Detect which cell encompasses the target text, then output its [X, Y] center coordinate. 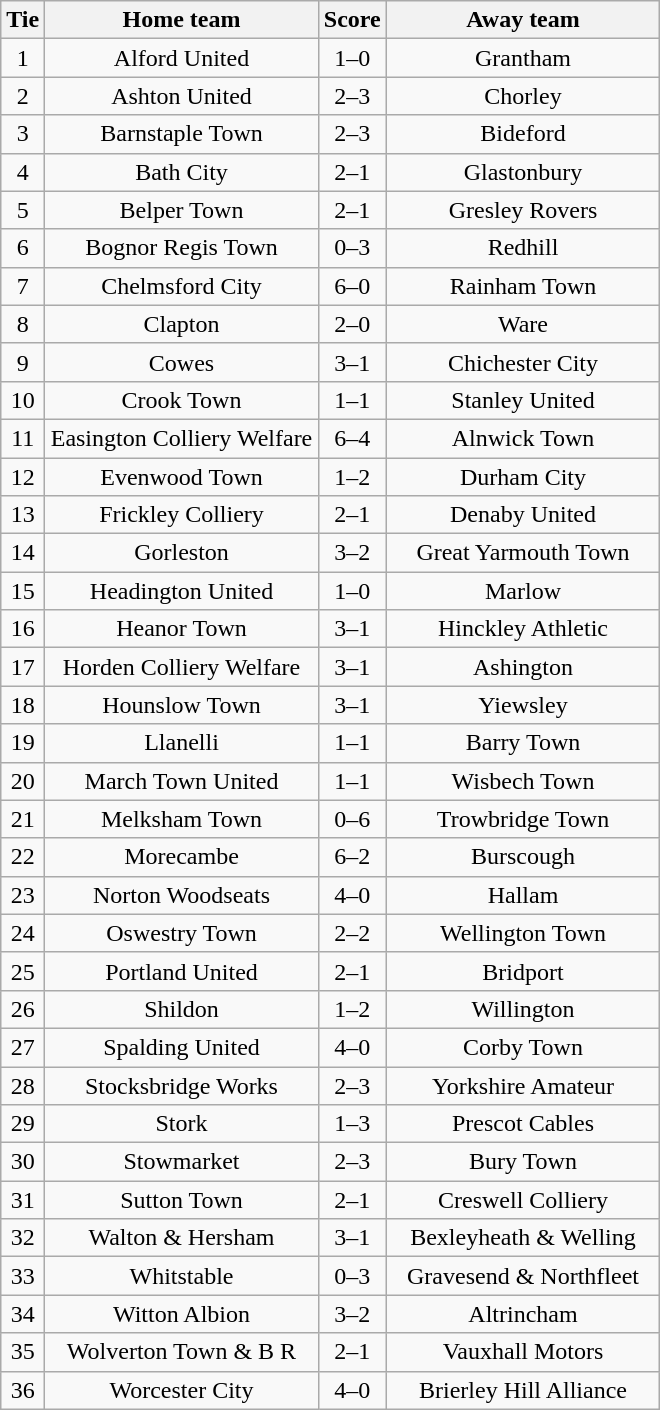
5 [23, 210]
Portland United [182, 971]
Worcester City [182, 1390]
11 [23, 438]
Rainham Town [523, 286]
Wolverton Town & B R [182, 1352]
26 [23, 1009]
6–0 [352, 286]
7 [23, 286]
Altrincham [523, 1314]
Horden Colliery Welfare [182, 667]
22 [23, 857]
Headington United [182, 591]
Spalding United [182, 1047]
19 [23, 743]
Bideford [523, 134]
12 [23, 477]
Whitstable [182, 1276]
Llanelli [182, 743]
32 [23, 1238]
Norton Woodseats [182, 895]
13 [23, 515]
Evenwood Town [182, 477]
Marlow [523, 591]
Stowmarket [182, 1162]
Denaby United [523, 515]
10 [23, 400]
20 [23, 781]
35 [23, 1352]
Vauxhall Motors [523, 1352]
Ware [523, 324]
Bexleyheath & Welling [523, 1238]
Barnstaple Town [182, 134]
Frickley Colliery [182, 515]
25 [23, 971]
28 [23, 1085]
Stork [182, 1124]
Corby Town [523, 1047]
Belper Town [182, 210]
34 [23, 1314]
Durham City [523, 477]
2–0 [352, 324]
3 [23, 134]
Bury Town [523, 1162]
Shildon [182, 1009]
Heanor Town [182, 629]
Ashton United [182, 96]
1 [23, 58]
Yiewsley [523, 705]
Wisbech Town [523, 781]
Gorleston [182, 553]
Creswell Colliery [523, 1200]
Witton Albion [182, 1314]
6 [23, 248]
30 [23, 1162]
Stanley United [523, 400]
Redhill [523, 248]
Gresley Rovers [523, 210]
Great Yarmouth Town [523, 553]
Stocksbridge Works [182, 1085]
21 [23, 819]
29 [23, 1124]
March Town United [182, 781]
Alford United [182, 58]
Walton & Hersham [182, 1238]
Bath City [182, 172]
Prescot Cables [523, 1124]
4 [23, 172]
Grantham [523, 58]
23 [23, 895]
31 [23, 1200]
Wellington Town [523, 933]
24 [23, 933]
Sutton Town [182, 1200]
1–3 [352, 1124]
Home team [182, 20]
Bridport [523, 971]
6–2 [352, 857]
Willington [523, 1009]
36 [23, 1390]
Hinckley Athletic [523, 629]
Glastonbury [523, 172]
Crook Town [182, 400]
Chorley [523, 96]
Melksham Town [182, 819]
Oswestry Town [182, 933]
Trowbridge Town [523, 819]
Brierley Hill Alliance [523, 1390]
15 [23, 591]
18 [23, 705]
Away team [523, 20]
Alnwick Town [523, 438]
2–2 [352, 933]
Yorkshire Amateur [523, 1085]
Hounslow Town [182, 705]
8 [23, 324]
Chelmsford City [182, 286]
14 [23, 553]
Morecambe [182, 857]
Tie [23, 20]
Easington Colliery Welfare [182, 438]
Chichester City [523, 362]
33 [23, 1276]
16 [23, 629]
6–4 [352, 438]
Burscough [523, 857]
Ashington [523, 667]
Cowes [182, 362]
0–6 [352, 819]
Gravesend & Northfleet [523, 1276]
9 [23, 362]
17 [23, 667]
27 [23, 1047]
Score [352, 20]
Clapton [182, 324]
2 [23, 96]
Barry Town [523, 743]
Bognor Regis Town [182, 248]
Hallam [523, 895]
